Locate the cell with the specified text and output its [X, Y] center coordinate. 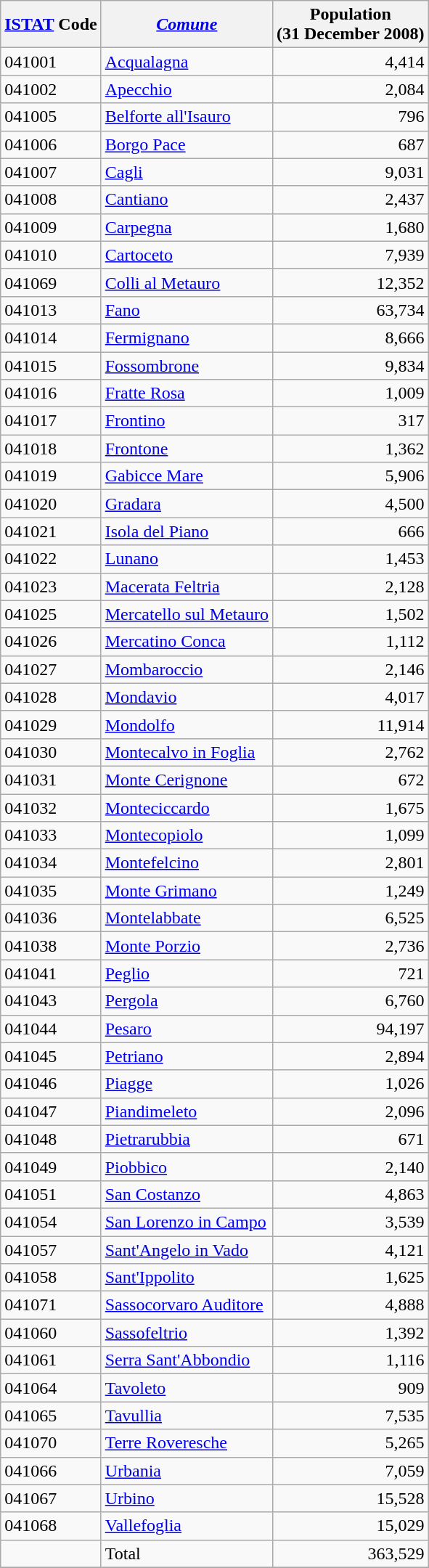
Mercatello sul Metauro [187, 614]
1,392 [351, 1333]
Terre Roveresche [187, 1443]
041048 [51, 1139]
041036 [51, 918]
Mondavio [187, 697]
041060 [51, 1333]
Fratte Rosa [187, 393]
Belforte all'Isauro [187, 117]
041041 [51, 973]
041006 [51, 144]
041034 [51, 863]
1,026 [351, 1084]
Carpegna [187, 227]
2,437 [351, 200]
041069 [51, 282]
041025 [51, 614]
041027 [51, 669]
1,116 [351, 1360]
5,265 [351, 1443]
041032 [51, 808]
7,059 [351, 1471]
041044 [51, 1029]
Sassofeltrio [187, 1333]
7,939 [351, 255]
2,762 [351, 752]
8,666 [351, 338]
Monteciccardo [187, 808]
041013 [51, 310]
687 [351, 144]
94,197 [351, 1029]
041029 [51, 724]
Fano [187, 310]
San Costanzo [187, 1194]
Sant'Angelo in Vado [187, 1249]
041007 [51, 172]
041066 [51, 1471]
721 [351, 973]
Piandimeleto [187, 1111]
363,529 [351, 1553]
1,453 [351, 559]
041008 [51, 200]
2,140 [351, 1167]
317 [351, 421]
San Lorenzo in Campo [187, 1222]
6,525 [351, 918]
Cagli [187, 172]
1,502 [351, 614]
1,625 [351, 1278]
041010 [51, 255]
4,414 [351, 62]
Gradara [187, 504]
11,914 [351, 724]
041054 [51, 1222]
Pesaro [187, 1029]
Cantiano [187, 200]
041009 [51, 227]
9,031 [351, 172]
796 [351, 117]
Montelabbate [187, 918]
Cartoceto [187, 255]
1,675 [351, 808]
ISTAT Code [51, 25]
Tavullia [187, 1416]
Isola del Piano [187, 531]
15,528 [351, 1498]
041001 [51, 62]
041015 [51, 365]
Population (31 December 2008) [351, 25]
Lunano [187, 559]
041049 [51, 1167]
63,734 [351, 310]
041030 [51, 752]
Acqualagna [187, 62]
4,121 [351, 1249]
1,680 [351, 227]
672 [351, 780]
041002 [51, 89]
041067 [51, 1498]
2,128 [351, 587]
6,760 [351, 1001]
041017 [51, 421]
Colli al Metauro [187, 282]
4,017 [351, 697]
1,112 [351, 642]
041061 [51, 1360]
Apecchio [187, 89]
Fossombrone [187, 365]
041005 [51, 117]
041026 [51, 642]
4,863 [351, 1194]
671 [351, 1139]
041065 [51, 1416]
041028 [51, 697]
041022 [51, 559]
Peglio [187, 973]
Mondolfo [187, 724]
Comune [187, 25]
Fermignano [187, 338]
041018 [51, 449]
Petriano [187, 1056]
041043 [51, 1001]
041046 [51, 1084]
2,894 [351, 1056]
1,362 [351, 449]
041071 [51, 1305]
12,352 [351, 282]
041057 [51, 1249]
Montecalvo in Foglia [187, 752]
1,009 [351, 393]
2,084 [351, 89]
041058 [51, 1278]
Gabicce Mare [187, 476]
041064 [51, 1388]
041045 [51, 1056]
Mercatino Conca [187, 642]
Urbania [187, 1471]
3,539 [351, 1222]
1,249 [351, 891]
Sassocorvaro Auditore [187, 1305]
041070 [51, 1443]
041031 [51, 780]
Montecopiolo [187, 836]
Vallefoglia [187, 1526]
Total [187, 1553]
15,029 [351, 1526]
Pergola [187, 1001]
Mombaroccio [187, 669]
041020 [51, 504]
041021 [51, 531]
Monte Grimano [187, 891]
2,146 [351, 669]
7,535 [351, 1416]
041033 [51, 836]
Pietrarubbia [187, 1139]
Piobbico [187, 1167]
041014 [51, 338]
909 [351, 1388]
Monte Cerignone [187, 780]
4,888 [351, 1305]
Sant'Ippolito [187, 1278]
2,096 [351, 1111]
041016 [51, 393]
1,099 [351, 836]
041051 [51, 1194]
2,801 [351, 863]
041047 [51, 1111]
041035 [51, 891]
Frontino [187, 421]
9,834 [351, 365]
Macerata Feltria [187, 587]
Montefelcino [187, 863]
041068 [51, 1526]
Frontone [187, 449]
Serra Sant'Abbondio [187, 1360]
Urbino [187, 1498]
Borgo Pace [187, 144]
Piagge [187, 1084]
2,736 [351, 946]
041023 [51, 587]
041038 [51, 946]
041019 [51, 476]
5,906 [351, 476]
4,500 [351, 504]
666 [351, 531]
Tavoleto [187, 1388]
Monte Porzio [187, 946]
